Locate the cell with the specified text and output its [x, y] center coordinate. 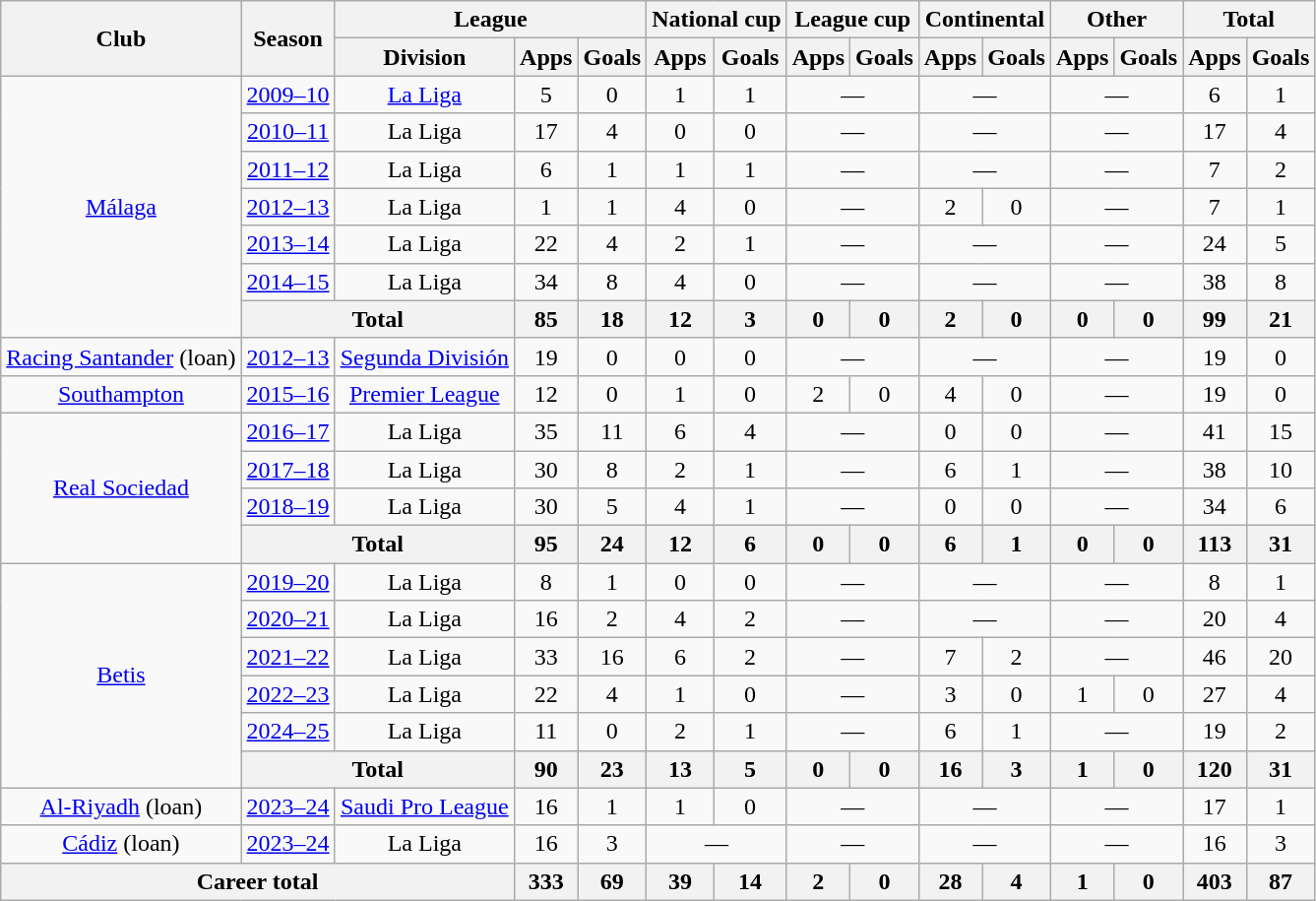
Club [121, 38]
113 [1215, 545]
85 [546, 319]
Segunda División [424, 356]
35 [546, 431]
2017–18 [287, 470]
Racing Santander (loan) [121, 356]
Málaga [121, 207]
Other [1116, 20]
2020–21 [287, 619]
33 [546, 657]
Division [424, 57]
Season [287, 38]
Career total [258, 881]
Continental [984, 20]
Premier League [424, 394]
Real Sociedad [121, 487]
403 [1215, 881]
Saudi Pro League [424, 806]
333 [546, 881]
39 [680, 881]
2011–12 [287, 169]
46 [1215, 657]
120 [1215, 769]
2015–16 [287, 394]
15 [1281, 431]
28 [950, 881]
27 [1215, 694]
99 [1215, 319]
2014–15 [287, 282]
Betis [121, 676]
87 [1281, 881]
2022–23 [287, 694]
41 [1215, 431]
23 [612, 769]
14 [750, 881]
21 [1281, 319]
Southampton [121, 394]
2024–25 [287, 732]
2021–22 [287, 657]
13 [680, 769]
National cup [717, 20]
2018–19 [287, 507]
10 [1281, 470]
2013–14 [287, 244]
18 [612, 319]
2009–10 [287, 95]
2019–20 [287, 582]
69 [612, 881]
Cádiz (loan) [121, 844]
2016–17 [287, 431]
Al-Riyadh (loan) [121, 806]
2010–11 [287, 132]
League cup [852, 20]
League [490, 20]
95 [546, 545]
90 [546, 769]
